Find where the given text appears and provide that cell's center as [X, Y] coordinate. 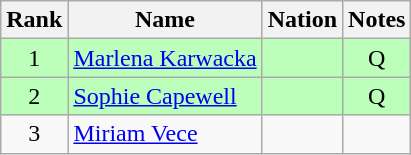
Marlena Karwacka [165, 58]
1 [34, 58]
Notes [377, 20]
Rank [34, 20]
Name [165, 20]
Sophie Capewell [165, 96]
Miriam Vece [165, 134]
Nation [302, 20]
2 [34, 96]
3 [34, 134]
